From the cell containing the given text, extract its center point as (x, y) coordinate. 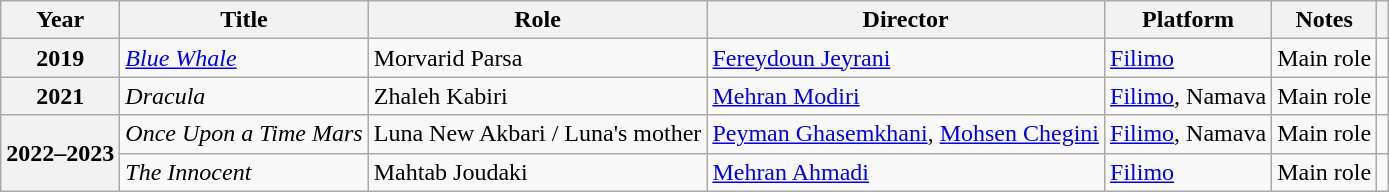
Luna New Akbari / Luna's mother (538, 134)
Blue Whale (244, 58)
Zhaleh Kabiri (538, 96)
2019 (60, 58)
The Innocent (244, 172)
Role (538, 20)
Director (906, 20)
2022–2023 (60, 153)
Title (244, 20)
Mehran Modiri (906, 96)
Morvarid Parsa (538, 58)
Peyman Ghasemkhani, Mohsen Chegini (906, 134)
Year (60, 20)
Notes (1324, 20)
Fereydoun Jeyrani (906, 58)
Mahtab Joudaki (538, 172)
Once Upon a Time Mars (244, 134)
Mehran Ahmadi (906, 172)
Dracula (244, 96)
Platform (1188, 20)
2021 (60, 96)
